Pinpoint the cell where the given text exists, returning its [x, y] midpoint coordinate. 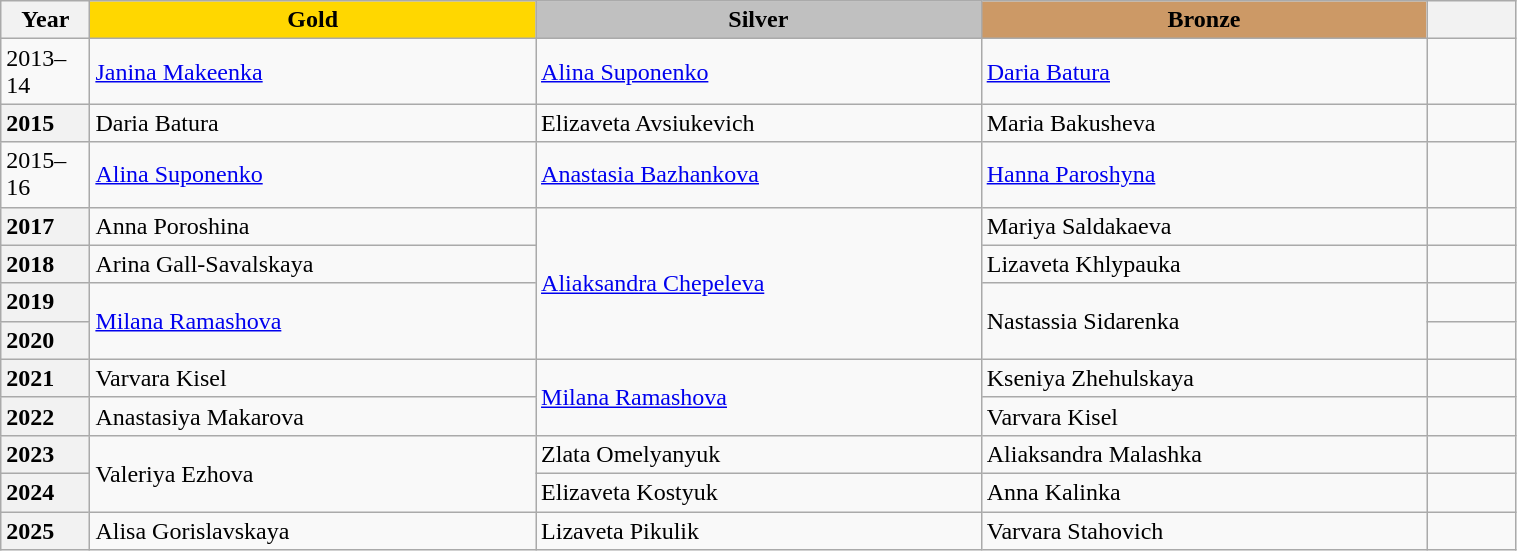
Zlata Omelyanyuk [759, 454]
Anna Poroshina [313, 226]
Lizaveta Pikulik [759, 531]
Silver [759, 20]
Nastassia Sidarenka [1204, 321]
Valeriya Ezhova [313, 473]
Lizaveta Khlypauka [1204, 264]
Anna Kalinka [1204, 492]
Aliaksandra Malashka [1204, 454]
2022 [46, 416]
2024 [46, 492]
Maria Bakusheva [1204, 123]
2015–16 [46, 174]
Janina Makeenka [313, 72]
Elizaveta Kostyuk [759, 492]
2015 [46, 123]
2018 [46, 264]
Mariya Saldakaeva [1204, 226]
2025 [46, 531]
Anastasia Bazhankova [759, 174]
2020 [46, 340]
2017 [46, 226]
2023 [46, 454]
Alisa Gorislavskaya [313, 531]
Bronze [1204, 20]
Gold [313, 20]
2013–14 [46, 72]
Hanna Paroshyna [1204, 174]
Elizaveta Avsiukevich [759, 123]
Arina Gall-Savalskaya [313, 264]
Kseniya Zhehulskaya [1204, 378]
2019 [46, 302]
2021 [46, 378]
Year [46, 20]
Aliaksandra Chepeleva [759, 283]
Anastasiya Makarova [313, 416]
Varvara Stahovich [1204, 531]
